Output the (x, y) coordinate of the center of the cell containing the given text.  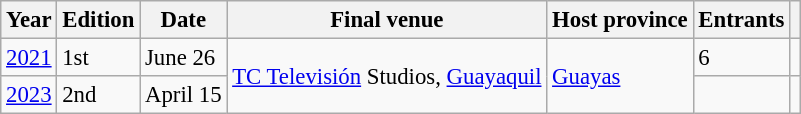
1st (98, 58)
Edition (98, 20)
2nd (98, 95)
June 26 (184, 58)
Date (184, 20)
April 15 (184, 95)
2021 (29, 58)
Host province (620, 20)
2023 (29, 95)
Final venue (387, 20)
TC Televisión Studios, Guayaquil (387, 76)
Year (29, 20)
6 (742, 58)
Guayas (620, 76)
Entrants (742, 20)
